Return the (x, y) coordinate for the center point of the cell that contains the specified text.  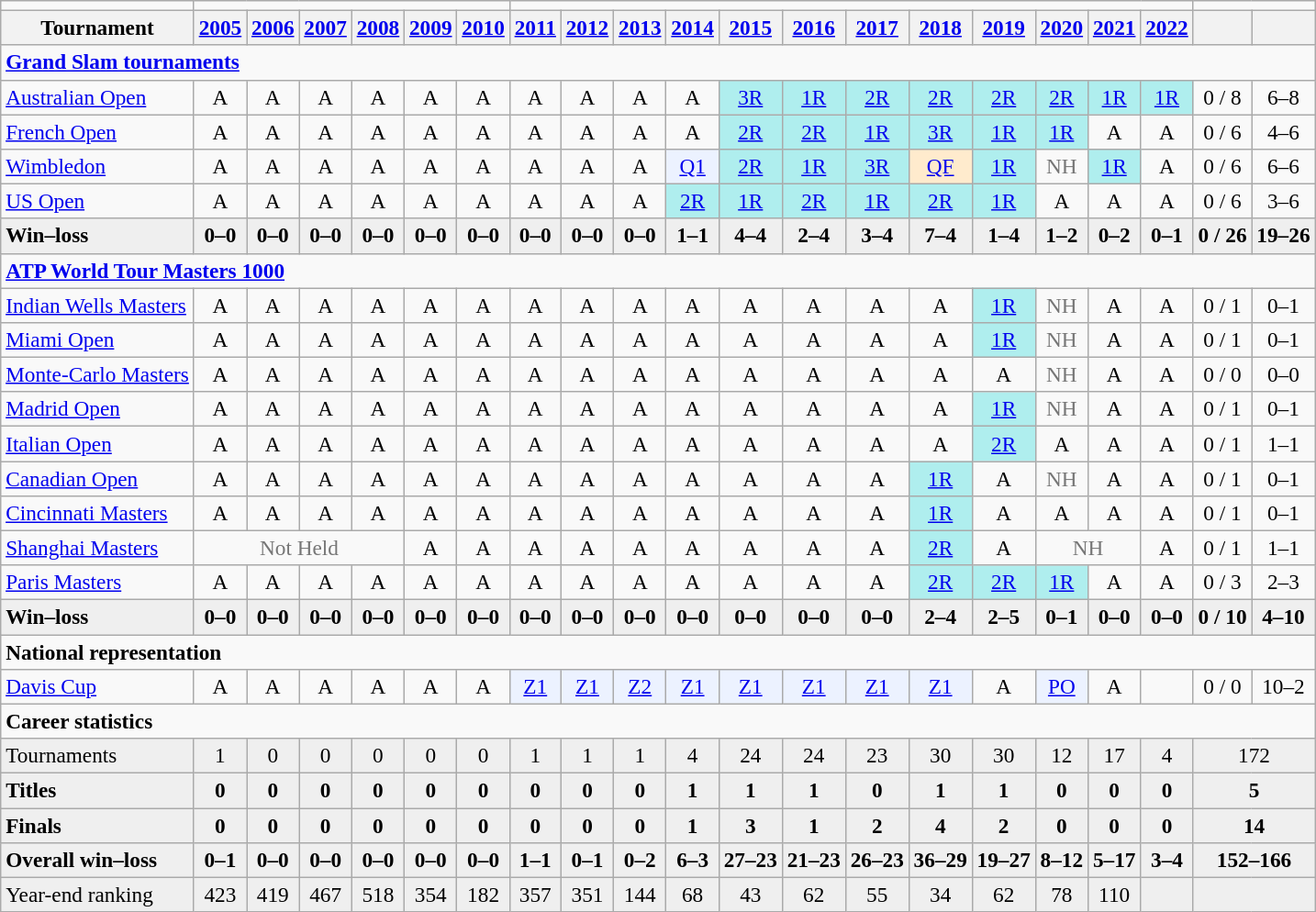
10–2 (1283, 686)
78 (1061, 895)
36–29 (940, 860)
357 (535, 895)
Year-end ranking (97, 895)
2022 (1167, 28)
2–3 (1283, 583)
518 (378, 895)
Titles (97, 790)
Canadian Open (97, 478)
19–27 (1004, 860)
2012 (587, 28)
US Open (97, 201)
Q1 (692, 166)
2013 (641, 28)
Indian Wells Masters (97, 305)
34 (940, 895)
4–10 (1283, 617)
4–6 (1283, 131)
2008 (378, 28)
7–4 (940, 236)
Madrid Open (97, 409)
2011 (535, 28)
Career statistics (658, 721)
14 (1254, 825)
5–17 (1114, 860)
2010 (483, 28)
6–8 (1283, 97)
6–3 (692, 860)
19–26 (1283, 236)
4–4 (751, 236)
17 (1114, 755)
2005 (220, 28)
Tournament (97, 28)
Tournaments (97, 755)
110 (1114, 895)
12 (1061, 755)
QF (940, 166)
5 (1254, 790)
2019 (1004, 28)
419 (273, 895)
Shanghai Masters (97, 548)
23 (877, 755)
2–5 (1004, 617)
Monte-Carlo Masters (97, 374)
2018 (940, 28)
3–6 (1283, 201)
Italian Open (97, 443)
2009 (431, 28)
0 / 3 (1222, 583)
21–23 (813, 860)
0 / 10 (1222, 617)
2016 (813, 28)
1–4 (1004, 236)
Not Held (299, 548)
55 (877, 895)
182 (483, 895)
354 (431, 895)
3 (751, 825)
26–23 (877, 860)
1–2 (1061, 236)
Cincinnati Masters (97, 513)
467 (325, 895)
Davis Cup (97, 686)
2021 (1114, 28)
68 (692, 895)
0 / 26 (1222, 236)
2007 (325, 28)
351 (587, 895)
144 (641, 895)
Overall win–loss (97, 860)
ATP World Tour Masters 1000 (658, 271)
French Open (97, 131)
Australian Open (97, 97)
423 (220, 895)
PO (1061, 686)
Miami Open (97, 339)
8–12 (1061, 860)
2006 (273, 28)
Wimbledon (97, 166)
2020 (1061, 28)
0 / 8 (1222, 97)
43 (751, 895)
172 (1254, 755)
6–6 (1283, 166)
27–23 (751, 860)
2015 (751, 28)
Paris Masters (97, 583)
Z2 (641, 686)
Finals (97, 825)
Grand Slam tournaments (658, 62)
2017 (877, 28)
2014 (692, 28)
National representation (658, 651)
152–166 (1254, 860)
